Scan for the cell matching the given text and deliver its [x, y] coordinate at center. 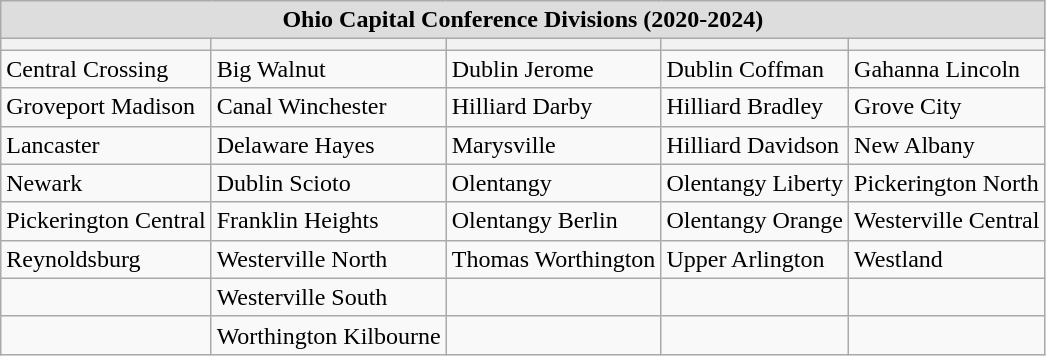
Canal Winchester [328, 107]
Upper Arlington [755, 259]
Pickerington North [947, 183]
Hilliard Darby [554, 107]
Olentangy [554, 183]
Groveport Madison [106, 107]
Lancaster [106, 145]
Olentangy Liberty [755, 183]
Delaware Hayes [328, 145]
Dublin Coffman [755, 69]
Ohio Capital Conference Divisions (2020-2024) [523, 20]
New Albany [947, 145]
Hilliard Davidson [755, 145]
Olentangy Orange [755, 221]
Reynoldsburg [106, 259]
Dublin Scioto [328, 183]
Big Walnut [328, 69]
Newark [106, 183]
Olentangy Berlin [554, 221]
Grove City [947, 107]
Franklin Heights [328, 221]
Westerville South [328, 297]
Marysville [554, 145]
Worthington Kilbourne [328, 335]
Central Crossing [106, 69]
Dublin Jerome [554, 69]
Gahanna Lincoln [947, 69]
Westerville North [328, 259]
Westland [947, 259]
Thomas Worthington [554, 259]
Westerville Central [947, 221]
Hilliard Bradley [755, 107]
Pickerington Central [106, 221]
